Detect which cell encompasses the target text, then output its (x, y) center coordinate. 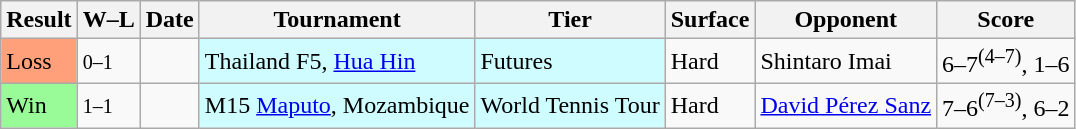
1–1 (108, 106)
Futures (570, 62)
7–6(7–3), 6–2 (1006, 106)
World Tennis Tour (570, 106)
W–L (108, 20)
6–7(4–7), 1–6 (1006, 62)
Date (170, 20)
Tournament (337, 20)
Thailand F5, Hua Hin (337, 62)
David Pérez Sanz (846, 106)
Shintaro Imai (846, 62)
Surface (710, 20)
Result (39, 20)
0–1 (108, 62)
Win (39, 106)
Loss (39, 62)
Tier (570, 20)
Score (1006, 20)
Opponent (846, 20)
M15 Maputo, Mozambique (337, 106)
